From the cell containing the given text, extract its center point as (X, Y) coordinate. 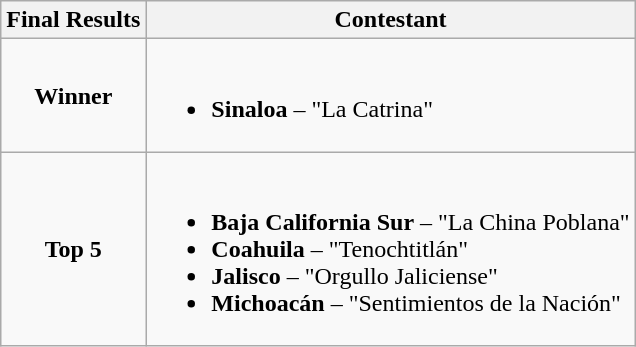
Winner (74, 96)
Sinaloa – "La Catrina" (390, 96)
Contestant (390, 20)
Baja California Sur – "La China Poblana" Coahuila – "Tenochtitlán" Jalisco – "Orgullo Jaliciense" Michoacán – "Sentimientos de la Nación" (390, 249)
Final Results (74, 20)
Top 5 (74, 249)
